Detect which cell encompasses the target text, then output its (x, y) center coordinate. 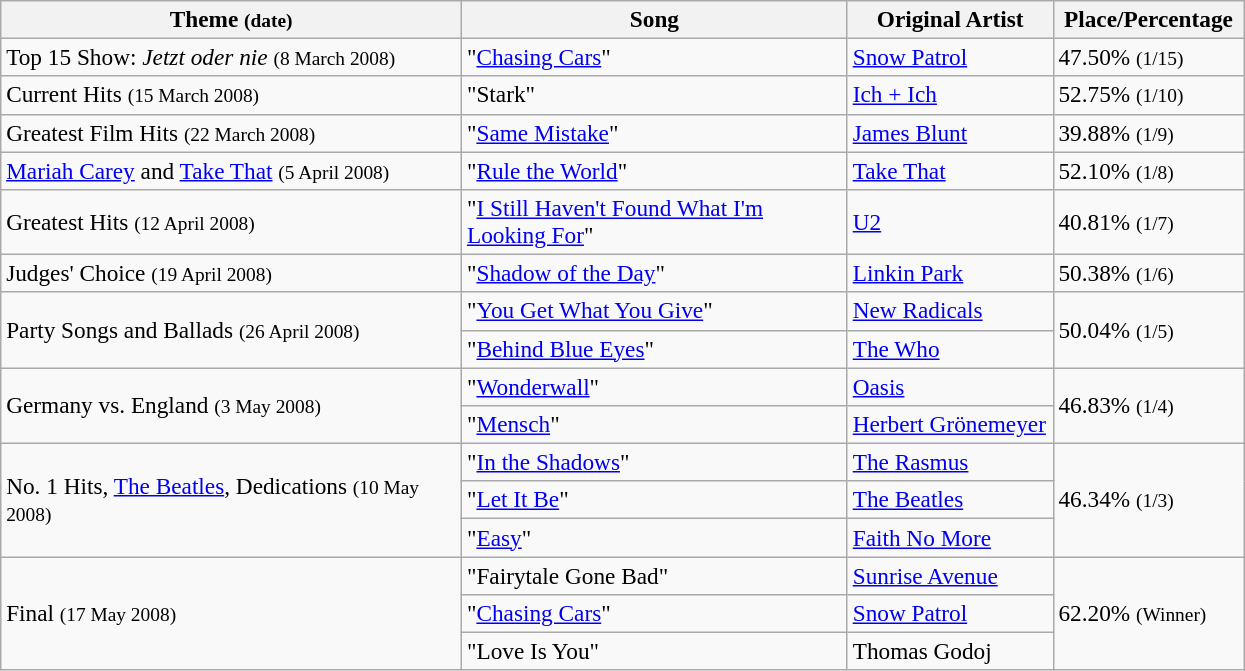
"I Still Haven't Found What I'm Looking For" (655, 222)
"In the Shadows" (655, 462)
Song (655, 19)
52.10% (1/8) (1148, 170)
Herbert Grönemeyer (950, 424)
Oasis (950, 386)
Greatest Hits (12 April 2008) (232, 222)
"Same Mistake" (655, 133)
Ich + Ich (950, 95)
Thomas Godoj (950, 651)
Current Hits (15 March 2008) (232, 95)
Final (17 May 2008) (232, 612)
"Stark" (655, 95)
Party Songs and Ballads (26 April 2008) (232, 330)
Germany vs. England (3 May 2008) (232, 405)
"Let It Be" (655, 500)
Original Artist (950, 19)
"Easy" (655, 537)
39.88% (1/9) (1148, 133)
50.38% (1/6) (1148, 273)
Mariah Carey and Take That (5 April 2008) (232, 170)
"Mensch" (655, 424)
U2 (950, 222)
Take That (950, 170)
"You Get What You Give" (655, 311)
The Beatles (950, 500)
46.83% (1/4) (1148, 405)
52.75% (1/10) (1148, 95)
No. 1 Hits, The Beatles, Dedications (10 May 2008) (232, 500)
Linkin Park (950, 273)
50.04% (1/5) (1148, 330)
"Rule the World" (655, 170)
"Wonderwall" (655, 386)
Theme (date) (232, 19)
46.34% (1/3) (1148, 500)
Place/Percentage (1148, 19)
Judges' Choice (19 April 2008) (232, 273)
"Shadow of the Day" (655, 273)
Top 15 Show: Jetzt oder nie (8 March 2008) (232, 57)
47.50% (1/15) (1148, 57)
62.20% (Winner) (1148, 612)
James Blunt (950, 133)
"Fairytale Gone Bad" (655, 575)
Sunrise Avenue (950, 575)
"Behind Blue Eyes" (655, 349)
40.81% (1/7) (1148, 222)
Faith No More (950, 537)
Greatest Film Hits (22 March 2008) (232, 133)
New Radicals (950, 311)
The Rasmus (950, 462)
The Who (950, 349)
"Love Is You" (655, 651)
